From the cell containing the given text, extract its center point as [x, y] coordinate. 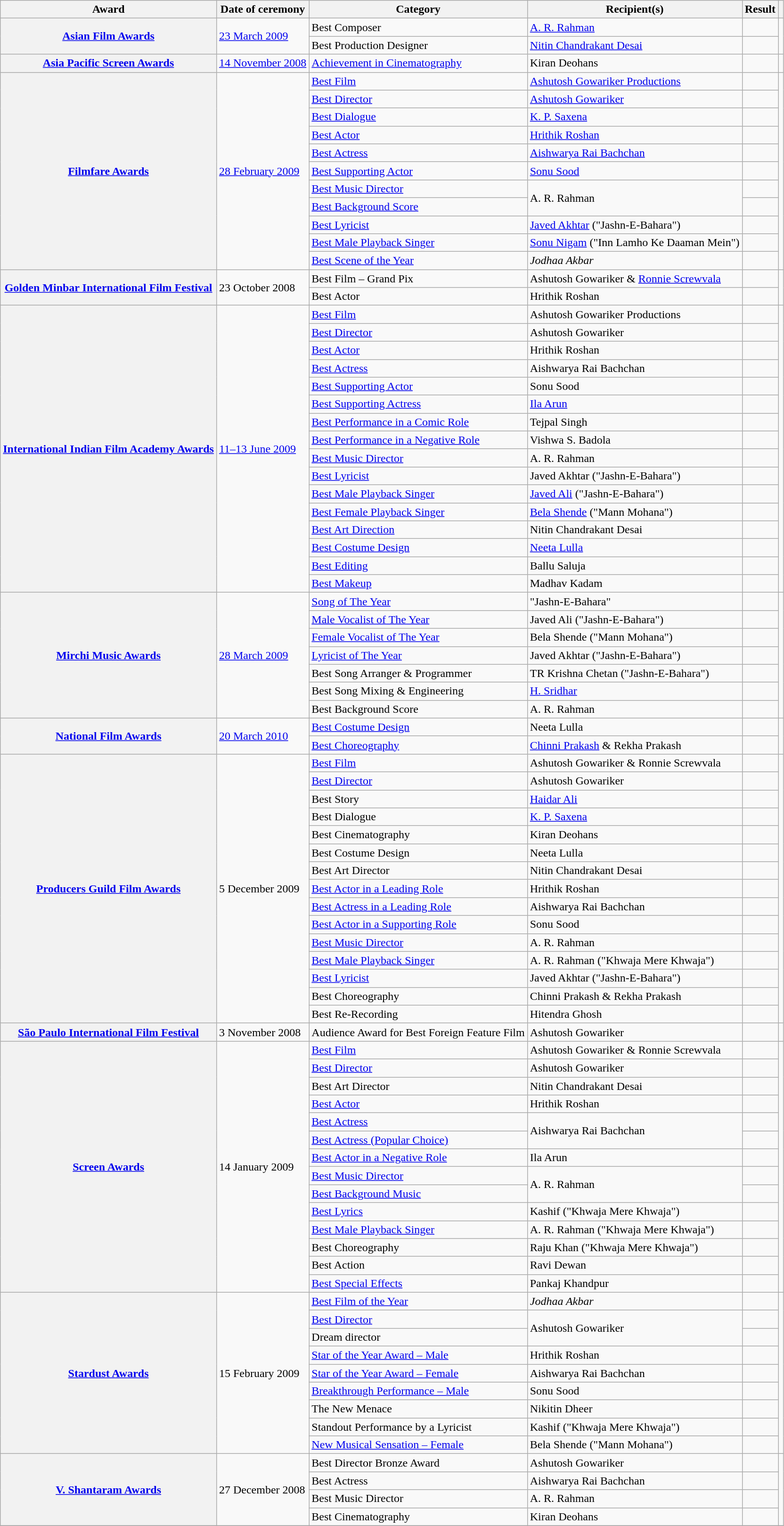
Breakthrough Performance – Male [418, 1391]
Tejpal Singh [635, 422]
International Indian Film Academy Awards [108, 449]
"Jashn-E-Bahara" [635, 602]
Nikitin Dheer [635, 1409]
Asia Pacific Screen Awards [108, 63]
Category [418, 9]
Recipient(s) [635, 9]
Dream director [418, 1337]
Female Vocalist of The Year [418, 637]
Date of ceremony [262, 9]
23 October 2008 [262, 288]
Male Vocalist of The Year [418, 619]
Best Art Direction [418, 530]
Madhav Kadam [635, 584]
Ballu Saluja [635, 566]
14 November 2008 [262, 63]
São Paulo International Film Festival [108, 1032]
Best Performance in a Negative Role [418, 440]
5 December 2009 [262, 888]
Best Production Designer [418, 45]
20 March 2010 [262, 736]
Best Composer [418, 27]
Achievement in Cinematography [418, 63]
Best Actor in a Leading Role [418, 889]
V. Shantaram Awards [108, 1490]
23 March 2009 [262, 36]
H. Sridhar [635, 691]
Mirchi Music Awards [108, 655]
14 January 2009 [262, 1166]
11–13 June 2009 [262, 449]
Golden Minbar International Film Festival [108, 288]
Ravi Dewan [635, 1265]
Best Makeup [418, 584]
Best Supporting Actress [418, 404]
Song of The Year [418, 602]
Stardust Awards [108, 1373]
Filmfare Awards [108, 171]
The New Menace [418, 1409]
Best Story [418, 799]
Best Film of the Year [418, 1301]
Award [108, 9]
15 February 2009 [262, 1373]
Vishwa S. Badola [635, 440]
Best Film – Grand Pix [418, 279]
Best Actress in a Leading Role [418, 907]
Best Performance in a Comic Role [418, 422]
Best Editing [418, 566]
New Musical Sensation – Female [418, 1445]
Best Actress (Popular Choice) [418, 1140]
Best Director Bronze Award [418, 1463]
Best Lyrics [418, 1212]
Producers Guild Film Awards [108, 888]
Pankaj Khandpur [635, 1283]
Raju Khan ("Khwaja Mere Khwaja") [635, 1247]
Star of the Year Award – Male [418, 1355]
Best Song Arranger & Programmer [418, 673]
Result [760, 9]
Audience Award for Best Foreign Feature Film [418, 1032]
Haidar Ali [635, 799]
Best Special Effects [418, 1283]
Best Female Playback Singer [418, 511]
Best Song Mixing & Engineering [418, 691]
Best Action [418, 1265]
National Film Awards [108, 736]
Standout Performance by a Lyricist [418, 1427]
Screen Awards [108, 1166]
Best Actor in a Negative Role [418, 1158]
Best Re-Recording [418, 1014]
3 November 2008 [262, 1032]
Best Background Music [418, 1194]
Lyricist of The Year [418, 655]
27 December 2008 [262, 1490]
Hitendra Ghosh [635, 1014]
28 February 2009 [262, 171]
Sonu Nigam ("Inn Lamho Ke Daaman Mein") [635, 243]
Best Scene of the Year [418, 261]
28 March 2009 [262, 655]
TR Krishna Chetan ("Jashn-E-Bahara") [635, 673]
Star of the Year Award – Female [418, 1373]
Best Actor in a Supporting Role [418, 924]
Asian Film Awards [108, 36]
